Identify which cell holds the provided text, then report its (x, y) central coordinate. 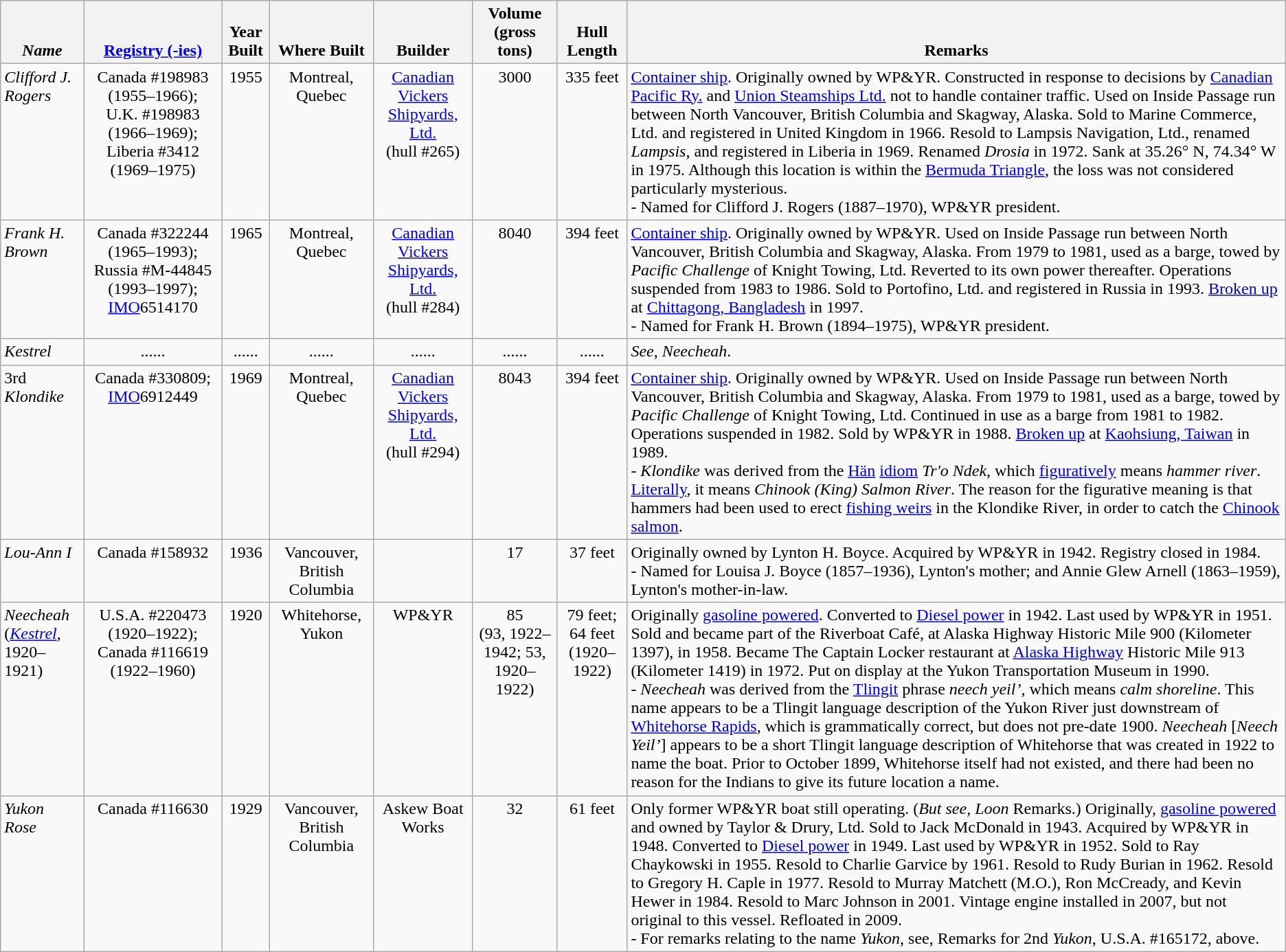
Year Built (246, 32)
Canadian Vickers Shipyards, Ltd.(hull #294) (423, 452)
Where Built (321, 32)
Frank H. Brown (43, 279)
Volume (gross tons) (515, 32)
61 feet (592, 874)
1969 (246, 452)
Askew Boat Works (423, 874)
See, Neecheah. (956, 352)
Whitehorse, Yukon (321, 699)
17 (515, 571)
Canada #330809;IMO6912449 (153, 452)
U.S.A. #220473 (1920–1922);Canada #116619 (1922–1960) (153, 699)
Canadian Vickers Shipyards, Ltd.(hull #284) (423, 279)
79 feet;64 feet (1920–1922) (592, 699)
Name (43, 32)
85(93, 1922–1942; 53, 1920–1922) (515, 699)
Lou-Ann I (43, 571)
1955 (246, 141)
Clifford J. Rogers (43, 141)
1936 (246, 571)
Yukon Rose (43, 874)
WP&YR (423, 699)
335 feet (592, 141)
Hull Length (592, 32)
32 (515, 874)
1965 (246, 279)
Kestrel (43, 352)
3rd Klondike (43, 452)
Canadian Vickers Shipyards, Ltd.(hull #265) (423, 141)
8043 (515, 452)
37 feet (592, 571)
1920 (246, 699)
Canada #116630 (153, 874)
Registry (-ies) (153, 32)
Builder (423, 32)
Neecheah(Kestrel, 1920–1921) (43, 699)
3000 (515, 141)
Remarks (956, 32)
8040 (515, 279)
Canada #198983 (1955–1966);U.K. #198983 (1966–1969); Liberia #3412 (1969–1975) (153, 141)
Canada #158932 (153, 571)
1929 (246, 874)
Canada #322244 (1965–1993);Russia #M-44845 (1993–1997); IMO6514170 (153, 279)
